Detect which cell encompasses the target text, then output its [x, y] center coordinate. 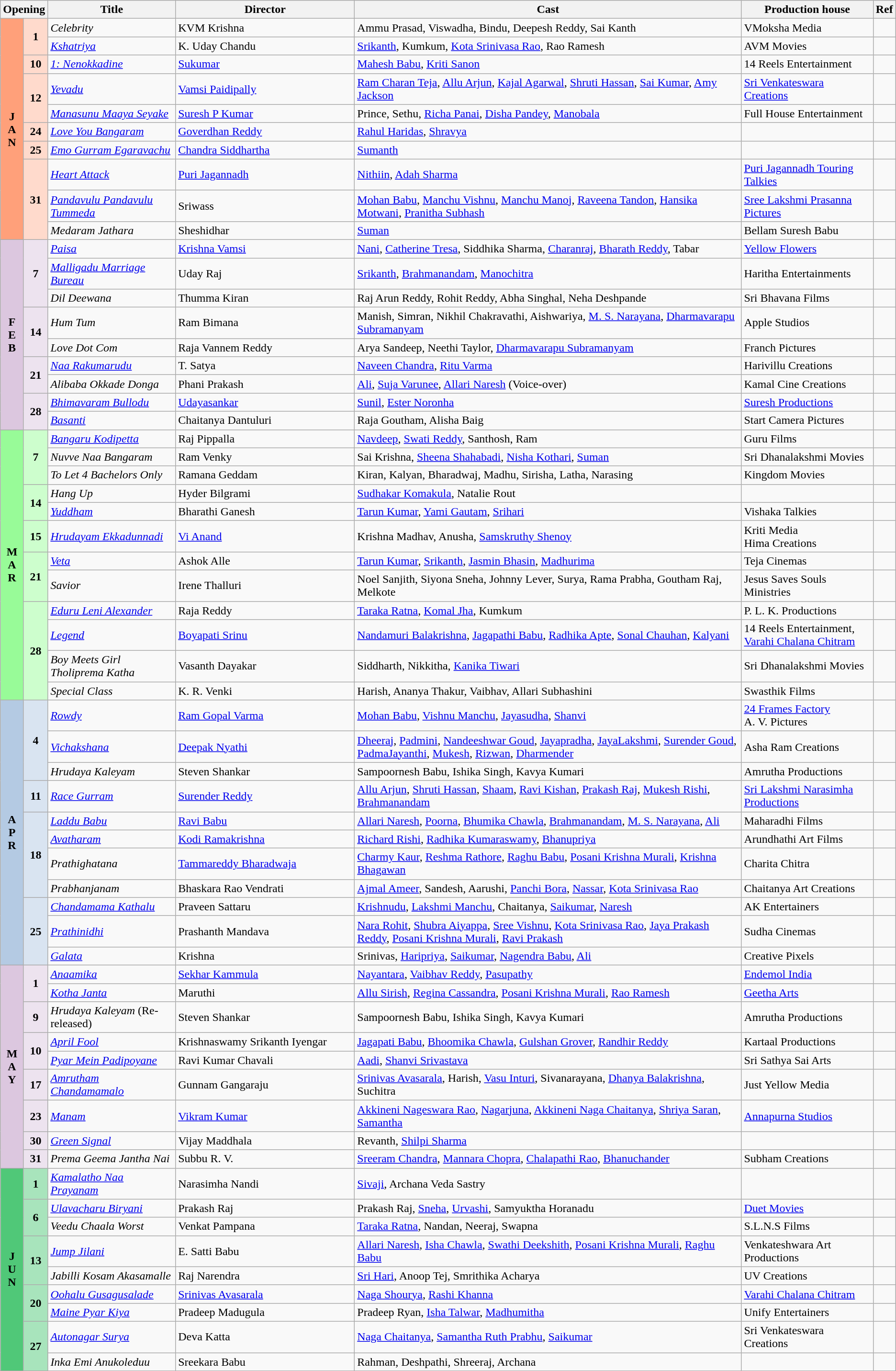
Geetha Arts [807, 993]
Love Dot Com [112, 348]
Varahi Chalana Chitram [807, 1294]
Kodi Ramakrishna [265, 839]
Guru Films [807, 439]
Prabhanjanam [112, 888]
9 [35, 1017]
Allu Arjun, Shruti Hassan, Shaam, Ravi Kishan, Prakash Raj, Mukesh Rishi, Brahmanandam [548, 796]
Dil Deewana [112, 298]
April Fool [112, 1042]
Naa Rakumarudu [112, 366]
Raja Vannem Reddy [265, 348]
APR [12, 833]
Ram Venky [265, 457]
Nithiin, Adah Sharma [548, 174]
Venkateshwara Art Productions [807, 1251]
Krishna Vamsi [265, 249]
Prince, Sethu, Richa Panai, Disha Pandey, Manobala [548, 113]
Kriti MediaHima Creations [807, 536]
Manasunu Maaya Seyake [112, 113]
Subbu R. V. [265, 1159]
Sreekara Babu [265, 1361]
Kamalatho Naa Prayanam [112, 1184]
Srinivas Avasarala, Harish, Vasu Inturi, Sivanarayana, Dhanya Balakrishna, Suchitra [548, 1085]
Prashanth Mandava [265, 931]
Suman [548, 230]
AK Entertainers [807, 906]
Thumma Kiran [265, 298]
Hrudaya Kaleyam (Re-released) [112, 1017]
Kartaal Productions [807, 1042]
15 [35, 536]
Ashok Alle [265, 561]
Chandra Siddhartha [265, 150]
Chaitanya Art Creations [807, 888]
Heart Attack [112, 174]
Title [112, 10]
MAR [12, 565]
4 [35, 740]
Uday Raj [265, 273]
Deva Katta [265, 1337]
Gunnam Gangaraju [265, 1085]
Suresh P Kumar [265, 113]
Sri Bhavana Films [807, 298]
Krishnaswamy Srikanth Iyengar [265, 1042]
Special Class [112, 691]
Sivaji, Archana Veda Sastry [548, 1184]
Creative Pixels [807, 956]
Dheeraj, Padmini, Nandeeshwar Goud, Jayapradha, JayaLakshmi, Surender Goud, PadmaJayanthi, Mukesh, Rizwan, Dharmender [548, 747]
Ajmal Ameer, Sandesh, Aarushi, Panchi Bora, Nassar, Kota Srinivasa Rao [548, 888]
Emo Gurram Egaravachu [112, 150]
Legend [112, 635]
Bangaru Kodipetta [112, 439]
Vamsi Paidipally [265, 89]
Nuvve Naa Bangaram [112, 457]
Alibaba Okkade Donga [112, 384]
Ramana Geddam [265, 475]
Krishnudu, Lakshmi Manchu, Chaitanya, Saikumar, Naresh [548, 906]
13 [35, 1260]
Arundhathi Art Films [807, 839]
Opening [24, 10]
Kamal Cine Creations [807, 384]
Hang Up [112, 493]
Swasthik Films [807, 691]
Green Signal [112, 1141]
Srikanth, Brahmanandam, Manochitra [548, 273]
Sri Sathya Sai Arts [807, 1060]
Phani Prakash [265, 384]
VMoksha Media [807, 28]
30 [35, 1141]
Charita Chitra [807, 864]
Manish, Simran, Nikhil Chakravathi, Aishwariya, M. S. Narayana, Dharmavarapu Subramanyam [548, 323]
Chandamama Kathalu [112, 906]
Teja Cinemas [807, 561]
Praveen Sattaru [265, 906]
Sree Lakshmi Prasanna Pictures [807, 206]
Puri Jagannadh [265, 174]
Bharathi Ganesh [265, 511]
11 [35, 796]
Asha Ram Creations [807, 747]
Srikanth, Kumkum, Kota Srinivasa Rao, Rao Ramesh [548, 46]
P. L. K. Productions [807, 611]
Endemol India [807, 974]
Maharadhi Films [807, 821]
20 [35, 1303]
Boyapati Srinu [265, 635]
Tarun Kumar, Srikanth, Jasmin Bhasin, Madhurima [548, 561]
Tammareddy Bharadwaja [265, 864]
Apple Studios [807, 323]
Haritha Entertainments [807, 273]
Avatharam [112, 839]
17 [35, 1085]
Jesus Saves Souls Ministries [807, 585]
FEB [12, 334]
Nayantara, Vaibhav Reddy, Pasupathy [548, 974]
Sreeram Chandra, Mannara Chopra, Chalapathi Rao, Bhanuchander [548, 1159]
Laddu Babu [112, 821]
Deepak Nyathi [265, 747]
Eduru Leni Alexander [112, 611]
Anaamika [112, 974]
Kshatriya [112, 46]
Paisa [112, 249]
Savior [112, 585]
Hrudayam Ekkadunnadi [112, 536]
Race Gurram [112, 796]
Rahman, Deshpathi, Shreeraj, Archana [548, 1361]
Pradeep Ryan, Isha Talwar, Madhumitha [548, 1312]
Sumanth [548, 150]
Akkineni Nageswara Rao, Nagarjuna, Akkineni Naga Chaitanya, Shriya Saran, Samantha [548, 1116]
Naga Shourya, Rashi Khanna [548, 1294]
12 [35, 98]
Vikram Kumar [265, 1116]
Vichakshana [112, 747]
14 Reels Entertainment [807, 64]
24 Frames Factory A. V. Pictures [807, 715]
Maine Pyar Kiya [112, 1312]
Sudhakar Komakula, Natalie Rout [548, 493]
Production house [807, 10]
K. R. Venki [265, 691]
Manam [112, 1116]
Chaitanya Dantuluri [265, 420]
Ram Charan Teja, Allu Arjun, Kajal Agarwal, Shruti Hassan, Sai Kumar, Amy Jackson [548, 89]
Vi Anand [265, 536]
Hrudaya Kaleyam [112, 771]
Sriwass [265, 206]
Taraka Ratna, Komal Jha, Kumkum [548, 611]
Bhaskara Rao Vendrati [265, 888]
Sunil, Ester Noronha [548, 402]
6 [35, 1217]
AVM Movies [807, 46]
Nara Rohit, Shubra Aiyappa, Sree Vishnu, Kota Srinivasa Rao, Jaya Prakash Reddy, Posani Krishna Murali, Ravi Prakash [548, 931]
Medaram Jathara [112, 230]
E. Satti Babu [265, 1251]
Raja Goutham, Alisha Baig [548, 420]
Veedu Chaala Worst [112, 1226]
Surender Reddy [265, 796]
18 [35, 854]
Boy Meets Girl Tholiprema Katha [112, 667]
Aadi, Shanvi Srivastava [548, 1060]
Raj Pippalla [265, 439]
Allu Sirish, Regina Cassandra, Posani Krishna Murali, Rao Ramesh [548, 993]
Puri Jagannadh Touring Talkies [807, 174]
Full House Entertainment [807, 113]
Udayasankar [265, 402]
Just Yellow Media [807, 1085]
Rowdy [112, 715]
Nani, Catherine Tresa, Siddhika Sharma, Charanraj, Bharath Reddy, Tabar [548, 249]
Subham Creations [807, 1159]
Prema Geema Jantha Nai [112, 1159]
Duet Movies [807, 1208]
Srinivas Avasarala [265, 1294]
Nandamuri Balakrishna, Jagapathi Babu, Radhika Apte, Sonal Chauhan, Kalyani [548, 635]
JAN [12, 129]
1: Nenokkadine [112, 64]
Ali, Suja Varunee, Allari Naresh (Voice-over) [548, 384]
Yevadu [112, 89]
Ammu Prasad, Viswadha, Bindu, Deepesh Reddy, Sai Kanth [548, 28]
Ram Bimana [265, 323]
Sudha Cinemas [807, 931]
T. Satya [265, 366]
Raj Arun Reddy, Rohit Reddy, Abha Singhal, Neha Deshpande [548, 298]
Allari Naresh, Isha Chawla, Swathi Deekshith, Posani Krishna Murali, Raghu Babu [548, 1251]
Franch Pictures [807, 348]
Kingdom Movies [807, 475]
Srinivas, Haripriya, Saikumar, Nagendra Babu, Ali [548, 956]
Noel Sanjith, Siyona Sneha, Johnny Lever, Surya, Rama Prabha, Goutham Raj, Melkote [548, 585]
UV Creations [807, 1276]
Sri Hari, Anoop Tej, Smrithika Acharya [548, 1276]
Ulavacharu Biryani [112, 1208]
Love You Bangaram [112, 132]
Irene Thalluri [265, 585]
Bhimavaram Bullodu [112, 402]
K. Uday Chandu [265, 46]
Krishna [265, 956]
Naveen Chandra, Ritu Varma [548, 366]
MAY [12, 1066]
Taraka Ratna, Nandan, Neeraj, Swapna [548, 1226]
Kiran, Kalyan, Bharadwaj, Madhu, Sirisha, Latha, Narasing [548, 475]
Hyder Bilgrami [265, 493]
Vishaka Talkies [807, 511]
Sukumar [265, 64]
Revanth, Shilpi Sharma [548, 1141]
Naga Chaitanya, Samantha Ruth Prabhu, Saikumar [548, 1337]
Siddharth, Nikkitha, Kanika Tiwari [548, 667]
Raja Reddy [265, 611]
24 [35, 132]
Mohan Babu, Vishnu Manchu, Jayasudha, Shanvi [548, 715]
Celebrity [112, 28]
Harish, Ananya Thakur, Vaibhav, Allari Subhashini [548, 691]
23 [35, 1116]
KVM Krishna [265, 28]
Raj Narendra [265, 1276]
Ram Gopal Varma [265, 715]
Tarun Kumar, Yami Gautam, Srihari [548, 511]
Prathinidhi [112, 931]
Pandavulu Pandavulu Tummeda [112, 206]
Jabilli Kosam Akasamalle [112, 1276]
Charmy Kaur, Reshma Rathore, Raghu Babu, Posani Krishna Murali, Krishna Bhagawan [548, 864]
Rahul Haridas, Shravya [548, 132]
Richard Rishi, Radhika Kumaraswamy, Bhanupriya [548, 839]
Maruthi [265, 993]
Amrutham Chandamamalo [112, 1085]
Allari Naresh, Poorna, Bhumika Chawla, Brahmanandam, M. S. Narayana, Ali [548, 821]
Arya Sandeep, Neethi Taylor, Dharmavarapu Subramanyam [548, 348]
Kotha Janta [112, 993]
Goverdhan Reddy [265, 132]
Unify Entertainers [807, 1312]
S.L.N.S Films [807, 1226]
Ravi Kumar Chavali [265, 1060]
Navdeep, Swati Reddy, Santhosh, Ram [548, 439]
Yellow Flowers [807, 249]
14 Reels Entertainment, Varahi Chalana Chitram [807, 635]
To Let 4 Bachelors Only [112, 475]
Hum Tum [112, 323]
JUN [12, 1269]
Mahesh Babu, Kriti Sanon [548, 64]
Galata [112, 956]
Sekhar Kammula [265, 974]
Jagapati Babu, Bhoomika Chawla, Gulshan Grover, Randhir Reddy [548, 1042]
Annapurna Studios [807, 1116]
Suresh Productions [807, 402]
Sai Krishna, Sheena Shahabadi, Nisha Kothari, Suman [548, 457]
Vasanth Dayakar [265, 667]
Yuddham [112, 511]
Sri Lakshmi Narasimha Productions [807, 796]
Veta [112, 561]
Prathighatana [112, 864]
Prakash Raj [265, 1208]
27 [35, 1346]
Pyar Mein Padipoyane [112, 1060]
Autonagar Surya [112, 1337]
Narasimha Nandi [265, 1184]
Malligadu Marriage Bureau [112, 273]
Krishna Madhav, Anusha, Samskruthy Shenoy [548, 536]
Sheshidhar [265, 230]
Bellam Suresh Babu [807, 230]
Vijay Maddhala [265, 1141]
Pradeep Madugula [265, 1312]
Basanti [112, 420]
Director [265, 10]
Inka Emi Anukoleduu [112, 1361]
Prakash Raj, Sneha, Urvashi, Samyuktha Horanadu [548, 1208]
Cast [548, 10]
Mohan Babu, Manchu Vishnu, Manchu Manoj, Raveena Tandon, Hansika Motwani, Pranitha Subhash [548, 206]
Ref [885, 10]
Jump Jilani [112, 1251]
Ravi Babu [265, 821]
Venkat Pampana [265, 1226]
Start Camera Pictures [807, 420]
Oohalu Gusagusalade [112, 1294]
Harivillu Creations [807, 366]
